Provide the [x, y] coordinate of the cell's center where the given text is located.  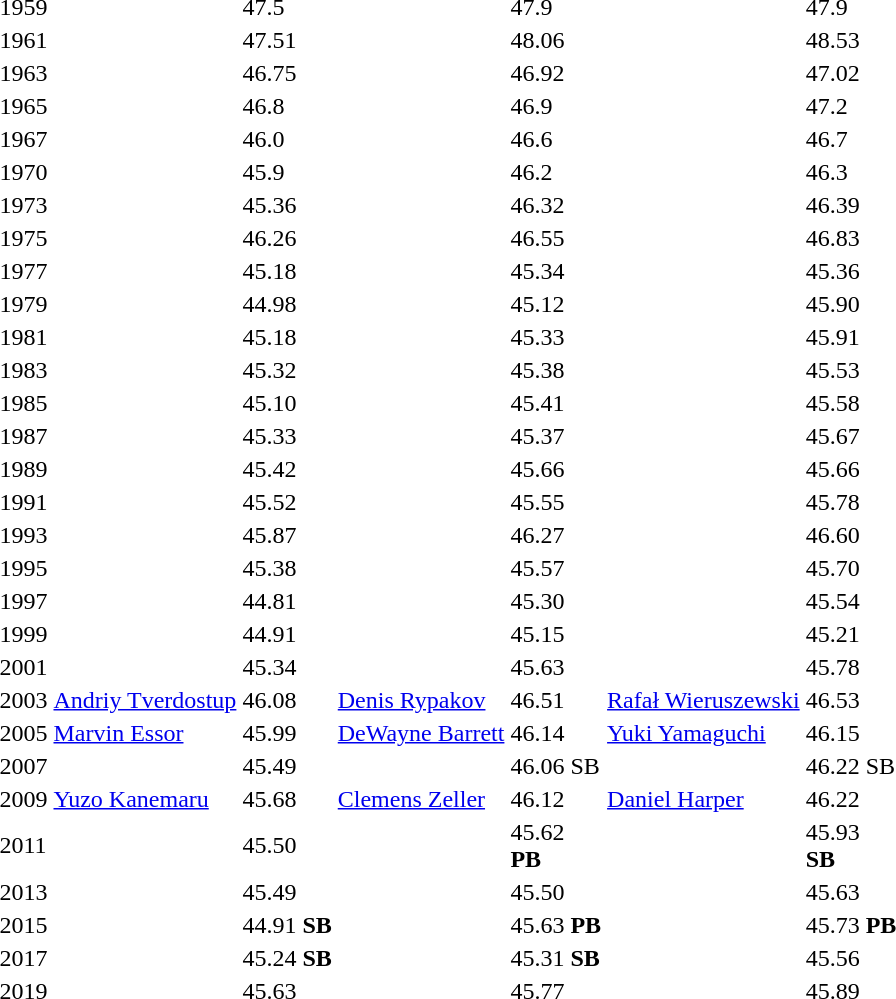
45.24 SB [287, 958]
45.66 [556, 469]
46.2 [556, 172]
46.08 [287, 700]
44.98 [287, 304]
44.81 [287, 601]
Daniel Harper [704, 799]
46.14 [556, 733]
45.12 [556, 304]
46.26 [287, 238]
46.27 [556, 535]
DeWayne Barrett [421, 733]
Marvin Essor [145, 733]
45.37 [556, 436]
45.57 [556, 568]
45.31 SB [556, 958]
45.55 [556, 502]
Clemens Zeller [421, 799]
Andriy Tverdostup [145, 700]
45.42 [287, 469]
45.87 [287, 535]
46.55 [556, 238]
46.32 [556, 205]
45.52 [287, 502]
45.99 [287, 733]
44.91 SB [287, 925]
45.32 [287, 370]
46.75 [287, 73]
45.41 [556, 403]
Yuzo Kanemaru [145, 799]
48.06 [556, 40]
45.10 [287, 403]
45.9 [287, 172]
45.68 [287, 799]
45.62PB [556, 846]
46.06 SB [556, 766]
45.15 [556, 634]
46.8 [287, 106]
45.63 PB [556, 925]
Rafał Wieruszewski [704, 700]
46.51 [556, 700]
Denis Rypakov [421, 700]
45.30 [556, 601]
47.51 [287, 40]
46.92 [556, 73]
46.6 [556, 139]
Yuki Yamaguchi [704, 733]
46.0 [287, 139]
45.36 [287, 205]
46.9 [556, 106]
44.91 [287, 634]
46.12 [556, 799]
45.63 [556, 667]
